Return (x, y) of the center of cell containing provided text 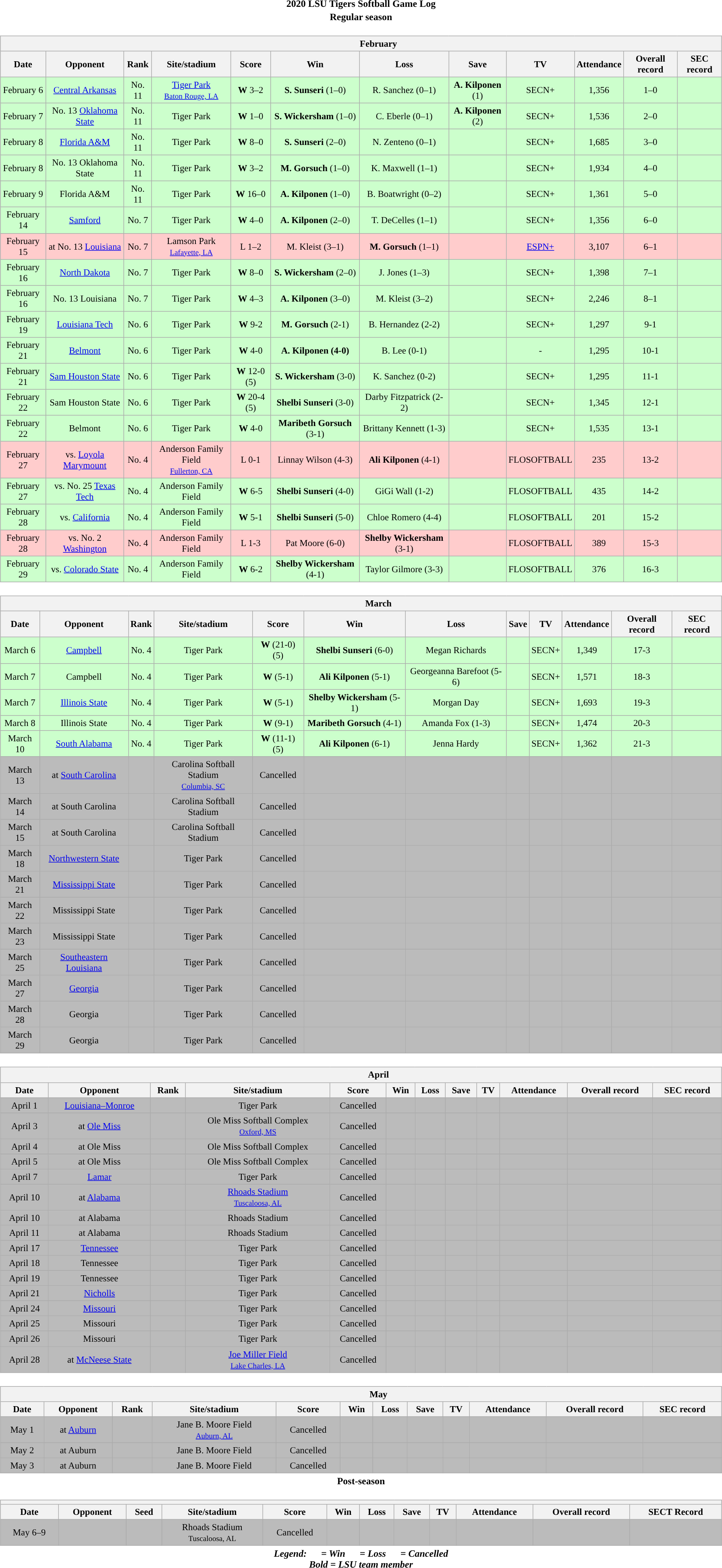
April 7 (25, 1177)
Northwestern State (84, 858)
March 28 (20, 1015)
B. Hernandez (2-2) (405, 325)
1,536 (599, 116)
Ole Miss Softball ComplexOxford, MS (258, 1126)
March 21 (20, 884)
W 16–0 (251, 194)
W 4–0 (251, 220)
February 6 (23, 90)
April 11 (25, 1233)
M. Kleist (3–1) (315, 246)
5–0 (650, 194)
15-3 (650, 544)
vs. California (85, 517)
South Alabama (84, 743)
W 20-4 (5) (251, 403)
1,297 (599, 325)
- (541, 350)
Megan Richards (456, 650)
20-3 (641, 723)
M. Kleist (3–2) (405, 298)
Brittany Kennett (1-3) (405, 428)
North Dakota (85, 272)
S. Wickersham (3-0) (315, 376)
1,361 (599, 194)
SECT Record (676, 1512)
vs. Colorado State (85, 569)
April 17 (25, 1248)
April 28 (25, 1359)
Amanda Fox (1-3) (456, 723)
Shelbi Sunseri (3-0) (315, 403)
April 26 (25, 1339)
13-2 (650, 460)
Morgan Day (456, 702)
April 19 (25, 1278)
1,571 (587, 676)
Central Arkansas (85, 90)
Linnay Wilson (4-3) (315, 460)
March 8 (20, 723)
April 25 (25, 1324)
May (361, 1394)
Shelby Wickersham (4-1) (315, 569)
A. Kilponen (2) (478, 116)
Pat Moore (6-0) (315, 544)
1,349 (587, 650)
389 (599, 544)
K. Sanchez (0-2) (405, 376)
1,474 (587, 723)
Maribeth Gorsuch (4-1) (355, 723)
W (11-1) (5) (278, 743)
at No. 13 Louisiana (85, 246)
21-3 (641, 743)
1,345 (599, 403)
April 5 (25, 1161)
B. Boatwright (0–2) (405, 194)
W 9-2 (251, 325)
8–1 (650, 298)
February 29 (23, 569)
Shelby Wickersham (3-1) (405, 544)
Shelbi Sunseri (6-0) (355, 650)
S. Wickersham (1–0) (315, 116)
4–0 (650, 168)
May 2 (23, 1450)
A. Kilponen (1) (478, 90)
1,934 (599, 168)
1–0 (650, 90)
March 18 (20, 858)
1,685 (599, 143)
February 15 (23, 246)
Darby Fitzpatrick (2-2) (405, 403)
April 18 (25, 1263)
1,398 (599, 272)
vs. No. 25 Texas Tech (85, 491)
S. Sunseri (1–0) (315, 90)
N. Zenteno (0–1) (405, 143)
Seed (144, 1512)
March (361, 604)
vs. Loyola Marymount (85, 460)
vs. No. 2 Washington (85, 544)
14-2 (650, 491)
18-3 (641, 676)
Louisiana–Monroe (99, 1105)
Shelbi Sunseri (5-0) (315, 517)
February (361, 43)
T. DeCelles (1–1) (405, 220)
1,362 (587, 743)
Ali Kilponen (4-1) (405, 460)
A. Kilponen (3–0) (315, 298)
435 (599, 491)
Louisiana Tech (85, 325)
April 21 (25, 1293)
ESPN+ (541, 246)
S. Sunseri (2–0) (315, 143)
April 4 (25, 1146)
1,693 (587, 702)
Nicholls (99, 1293)
Ali Kilponen (5-1) (355, 676)
6–0 (650, 220)
May 3 (23, 1465)
GiGi Wall (1-2) (405, 491)
13-1 (650, 428)
A. Kilponen (4-0) (315, 350)
W 5-1 (251, 517)
April (361, 1075)
Taylor Gilmore (3-3) (405, 569)
Lamar (99, 1177)
W 12-0 (5) (251, 376)
at McNeese State (99, 1359)
17-3 (641, 650)
Samford (85, 220)
2,246 (599, 298)
235 (599, 460)
Lamson ParkLafayette, LA (191, 246)
15-2 (650, 517)
S. Wickersham (2–0) (315, 272)
6–1 (650, 246)
February 14 (23, 220)
11-1 (650, 376)
March 23 (20, 937)
Jenna Hardy (456, 743)
L 1–2 (251, 246)
W 1–0 (251, 116)
R. Sanchez (0–1) (405, 90)
12-1 (650, 403)
L 1-3 (251, 544)
March 29 (20, 1041)
Chloe Romero (4-4) (405, 517)
W (9-1) (278, 723)
Shelbi Sunseri (4-0) (315, 491)
W 4–3 (251, 298)
Anderson Family FieldFullerton, CA (191, 460)
201 (599, 517)
10-1 (650, 350)
A. Kilponen (2–0) (315, 220)
3,107 (599, 246)
March 14 (20, 806)
19-3 (641, 702)
March 15 (20, 833)
February 19 (23, 325)
April 3 (25, 1126)
W (21-0) (5) (278, 650)
March 13 (20, 775)
M. Gorsuch (1–1) (405, 246)
C. Eberle (0–1) (405, 116)
March 25 (20, 962)
Southeastern Louisiana (84, 962)
M. Gorsuch (1–0) (315, 168)
Shelby Wickersham (5-1) (355, 702)
April 24 (25, 1309)
W 6-5 (251, 491)
7–1 (650, 272)
March 10 (20, 743)
J. Jones (1–3) (405, 272)
February 7 (23, 116)
Maribeth Gorsuch (3-1) (315, 428)
2–0 (650, 116)
Carolina Softball StadiumColumbia, SC (203, 775)
April 1 (25, 1105)
B. Lee (0-1) (405, 350)
Tiger ParkBaton Rouge, LA (191, 90)
376 (599, 569)
16-3 (650, 569)
W 6-2 (251, 569)
Ali Kilponen (6-1) (355, 743)
9-1 (650, 325)
No. 13 Louisiana (85, 298)
March 27 (20, 988)
March 6 (20, 650)
A. Kilponen (1–0) (315, 194)
May 1 (23, 1429)
L 0-1 (251, 460)
3–0 (650, 143)
Jane B. Moore FieldAuburn, AL (214, 1429)
M. Gorsuch (2-1) (315, 325)
March 22 (20, 910)
Joe Miller FieldLake Charles, LA (258, 1359)
February 9 (23, 194)
May 6–9 (29, 1533)
K. Maxwell (1–1) (405, 168)
Georgeanna Barefoot (5-6) (456, 676)
1,535 (599, 428)
